Return (x, y) of the center of cell containing provided text 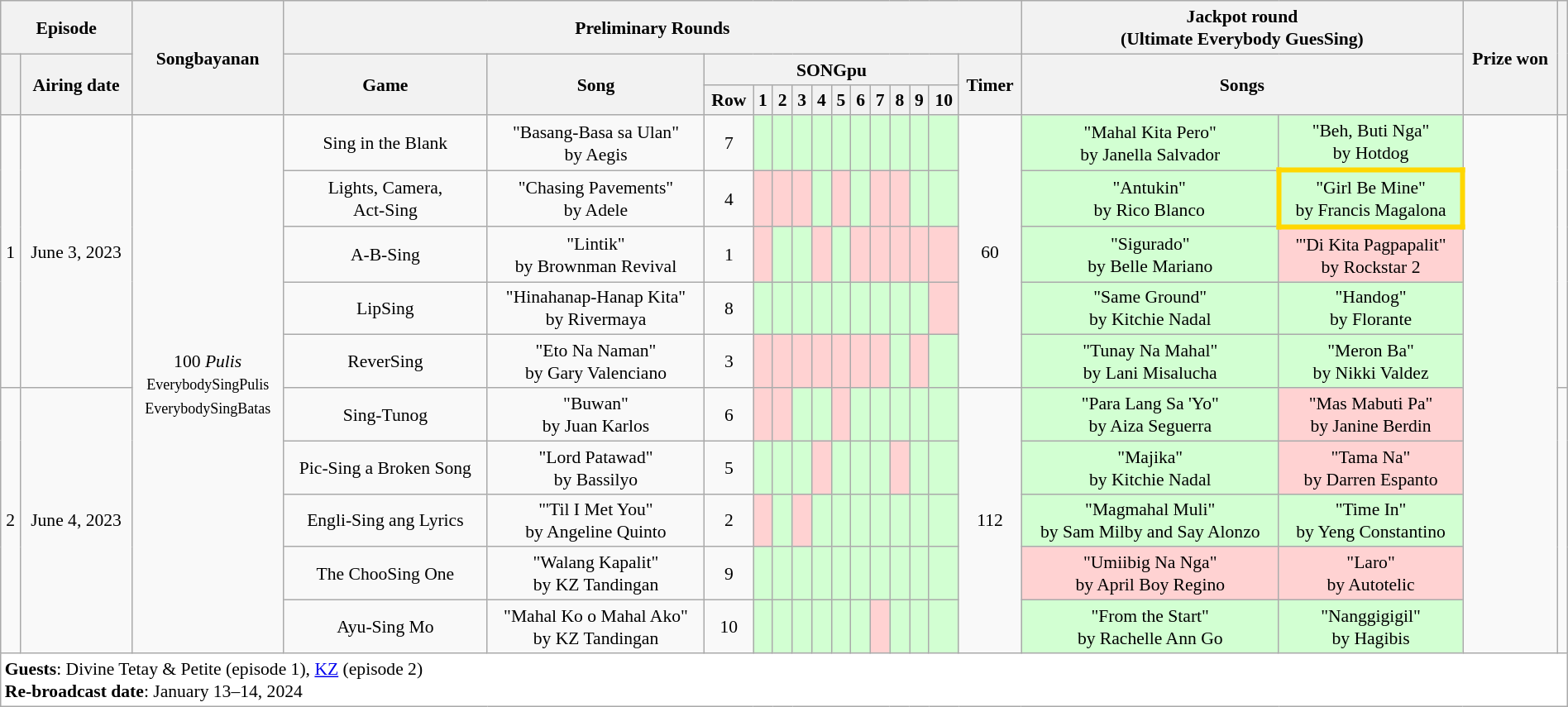
Episode (66, 27)
Songs (1242, 84)
Songbayanan (208, 58)
100 PulisEverybodySingPulisEverybodySingBatas (208, 385)
"Eto Na Naman"by Gary Valenciano (595, 361)
"Tama Na"by Darren Espanto (1370, 467)
"'Til I Met You"by Angeline Quinto (595, 520)
A-B-Sing (385, 255)
"Hinahanap-Hanap Kita"by Rivermaya (595, 308)
Song (595, 84)
"Mahal Ko o Mahal Ako"by KZ Tandingan (595, 627)
"Magmahal Muli"by Sam Milby and Say Alonzo (1150, 520)
"Mas Mabuti Pa"by Janine Berdin (1370, 414)
Jackpot round(Ultimate Everybody GuesSing) (1242, 27)
"'Di Kita Pagpapalit"by Rockstar 2 (1370, 255)
Airing date (76, 84)
"Same Ground"by Kitchie Nadal (1150, 308)
"Nanggigigil"by Hagibis (1370, 627)
Prize won (1510, 58)
"Handog"by Florante (1370, 308)
112 (990, 521)
"Lintik"by Brownman Revival (595, 255)
"Chasing Pavements"by Adele (595, 198)
"Sigurado"by Belle Mariano (1150, 255)
June 3, 2023 (76, 252)
Pic-Sing a Broken Song (385, 467)
Guests: Divine Tetay & Petite (episode 1), KZ (episode 2)Re-broadcast date: January 13–14, 2024 (784, 680)
"Lord Patawad"by Bassilyo (595, 467)
"Girl Be Mine"by Francis Magalona (1370, 198)
Ayu-Sing Mo (385, 627)
Game (385, 84)
SONGpu (832, 69)
"Walang Kapalit"by KZ Tandingan (595, 574)
The ChooSing One (385, 574)
Sing in the Blank (385, 143)
Lights, Camera,Act-Sing (385, 198)
60 (990, 252)
"Beh, Buti Nga"by Hotdog (1370, 143)
"Antukin"by Rico Blanco (1150, 198)
LipSing (385, 308)
"Tunay Na Mahal"by Lani Misalucha (1150, 361)
"Para Lang Sa 'Yo"by Aiza Seguerra (1150, 414)
"Buwan"by Juan Karlos (595, 414)
"Mahal Kita Pero"by Janella Salvador (1150, 143)
Engli-Sing ang Lyrics (385, 520)
"Laro"by Autotelic (1370, 574)
Sing-Tunog (385, 414)
Preliminary Rounds (653, 27)
"Time In"by Yeng Constantino (1370, 520)
June 4, 2023 (76, 521)
Timer (990, 84)
ReverSing (385, 361)
"Majika"by Kitchie Nadal (1150, 467)
Row (729, 99)
"Basang-Basa sa Ulan"by Aegis (595, 143)
"Umiibig Na Nga"by April Boy Regino (1150, 574)
"From the Start"by Rachelle Ann Go (1150, 627)
"Meron Ba"by Nikki Valdez (1370, 361)
